Return the [x, y] coordinate for the center point of the cell that contains the specified text.  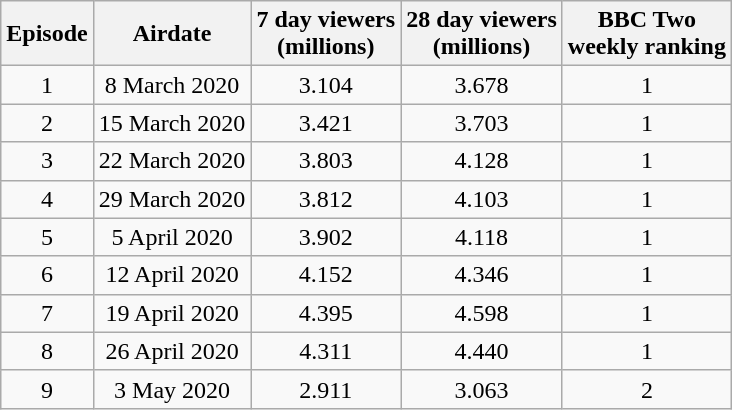
6 [47, 275]
3.063 [482, 389]
4.311 [326, 351]
19 April 2020 [172, 313]
4 [47, 199]
4.103 [482, 199]
Episode [47, 34]
28 day viewers(millions) [482, 34]
3.104 [326, 85]
4.346 [482, 275]
8 [47, 351]
8 March 2020 [172, 85]
4.440 [482, 351]
3 [47, 161]
3.703 [482, 123]
3.812 [326, 199]
3.421 [326, 123]
3.803 [326, 161]
15 March 2020 [172, 123]
3 May 2020 [172, 389]
4.118 [482, 237]
3.678 [482, 85]
7 day viewers(millions) [326, 34]
26 April 2020 [172, 351]
2.911 [326, 389]
9 [47, 389]
3.902 [326, 237]
4.152 [326, 275]
29 March 2020 [172, 199]
12 April 2020 [172, 275]
Airdate [172, 34]
4.128 [482, 161]
BBC Twoweekly ranking [646, 34]
4.395 [326, 313]
22 March 2020 [172, 161]
7 [47, 313]
5 April 2020 [172, 237]
5 [47, 237]
4.598 [482, 313]
